Return the (x, y) coordinate for the center point of the cell that contains the specified text.  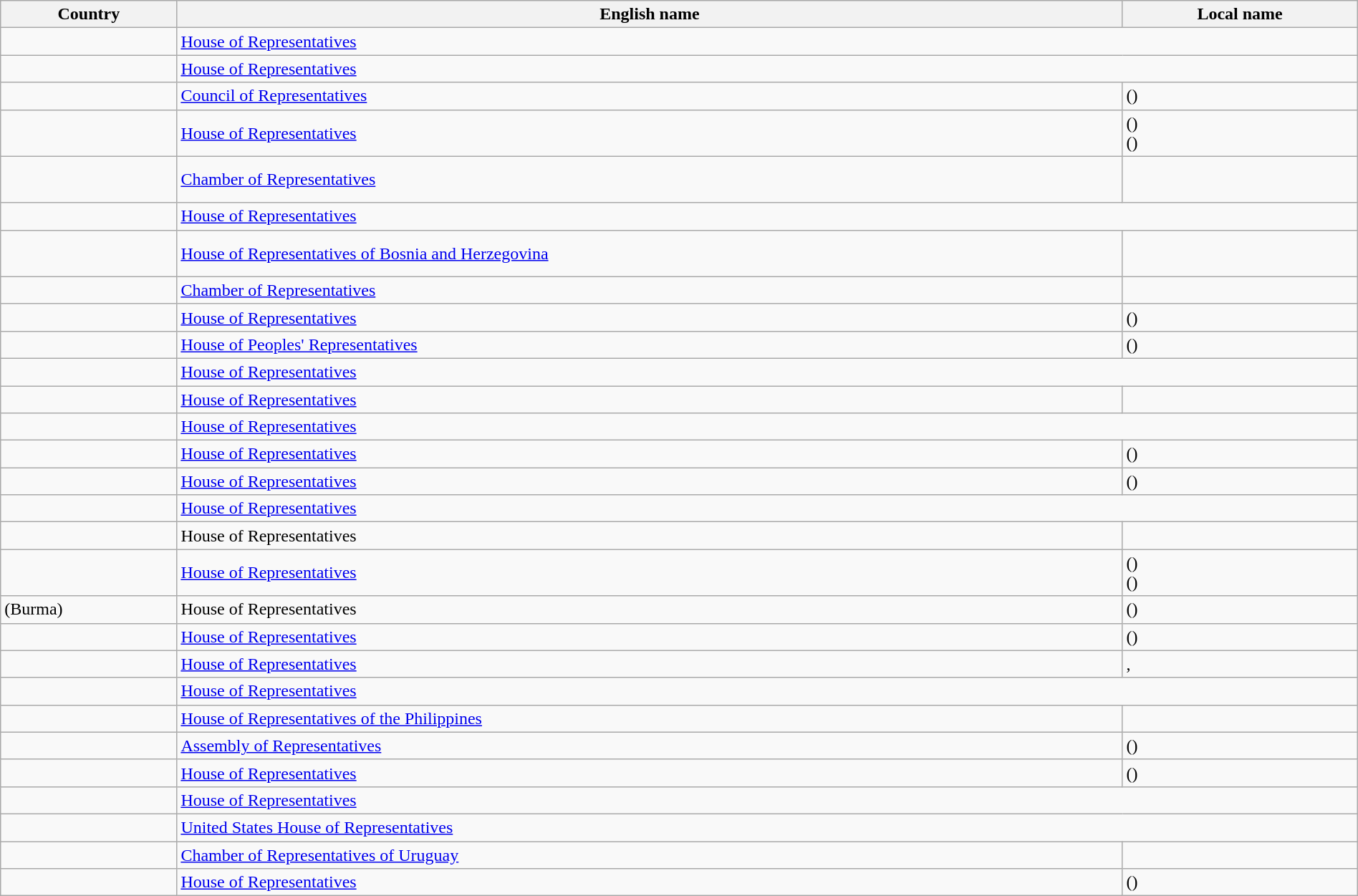
English name (650, 14)
Local name (1240, 14)
(Burma) (89, 610)
Council of Representatives (650, 96)
House of Representatives of Bosnia and Herzegovina (650, 254)
United States House of Representatives (767, 827)
House of Representatives of the Philippines (650, 718)
Assembly of Representatives (650, 746)
House of Peoples' Representatives (650, 345)
Chamber of Representatives of Uruguay (650, 854)
, (1240, 664)
Country (89, 14)
